Return the (x, y) coordinate for the center point of the cell that contains the specified text.  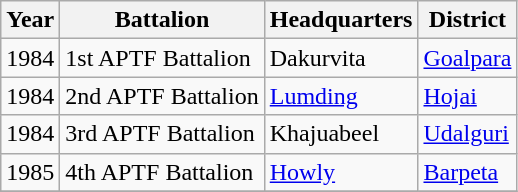
Battalion (162, 20)
Howly (341, 172)
1985 (30, 172)
2nd APTF Battalion (162, 96)
Hojai (468, 96)
Dakurvita (341, 58)
1st APTF Battalion (162, 58)
Goalpara (468, 58)
Lumding (341, 96)
District (468, 20)
Udalguri (468, 134)
4th APTF Battalion (162, 172)
Khajuabeel (341, 134)
Year (30, 20)
Barpeta (468, 172)
3rd APTF Battalion (162, 134)
Headquarters (341, 20)
